Locate the cell with the specified text and output its [x, y] center coordinate. 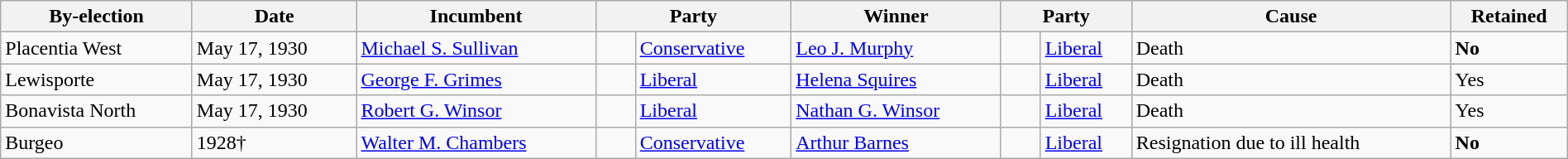
George F. Grimes [476, 79]
Arthur Barnes [896, 142]
Michael S. Sullivan [476, 48]
Lewisporte [97, 79]
By-election [97, 17]
Placentia West [97, 48]
Retained [1508, 17]
Bonavista North [97, 111]
Resignation due to ill health [1291, 142]
Helena Squires [896, 79]
Date [275, 17]
Robert G. Winsor [476, 111]
Winner [896, 17]
Cause [1291, 17]
Incumbent [476, 17]
1928† [275, 142]
Walter M. Chambers [476, 142]
Nathan G. Winsor [896, 111]
Leo J. Murphy [896, 48]
Burgeo [97, 142]
